Extract the [X, Y] coordinate from the center of the cell holding the provided text.  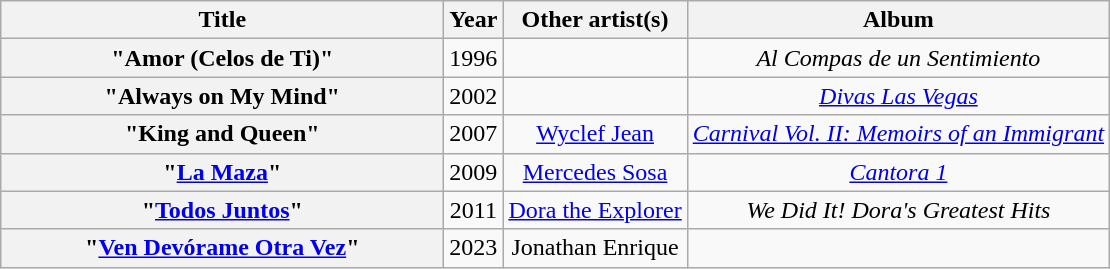
Mercedes Sosa [595, 172]
2011 [474, 210]
2007 [474, 134]
Al Compas de un Sentimiento [898, 58]
"Always on My Mind" [222, 96]
"King and Queen" [222, 134]
"Todos Juntos" [222, 210]
Cantora 1 [898, 172]
Other artist(s) [595, 20]
"Ven Devórame Otra Vez" [222, 248]
Divas Las Vegas [898, 96]
Jonathan Enrique [595, 248]
Album [898, 20]
2009 [474, 172]
"Amor (Celos de Ti)" [222, 58]
1996 [474, 58]
We Did It! Dora's Greatest Hits [898, 210]
2002 [474, 96]
2023 [474, 248]
Title [222, 20]
"La Maza" [222, 172]
Dora the Explorer [595, 210]
Year [474, 20]
Wyclef Jean [595, 134]
Carnival Vol. II: Memoirs of an Immigrant [898, 134]
